Identify which cell holds the provided text, then report its (x, y) central coordinate. 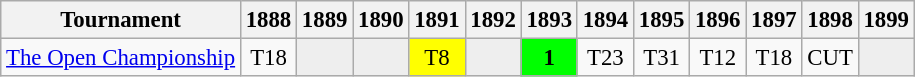
CUT (830, 58)
T12 (718, 58)
1890 (381, 20)
1888 (268, 20)
T23 (605, 58)
1893 (549, 20)
1895 (661, 20)
1896 (718, 20)
T8 (437, 58)
1894 (605, 20)
Tournament (121, 20)
T31 (661, 58)
The Open Championship (121, 58)
1889 (325, 20)
1897 (774, 20)
1898 (830, 20)
1 (549, 58)
1899 (886, 20)
1892 (493, 20)
1891 (437, 20)
